Extract the [x, y] coordinate from the center of the cell holding the provided text.  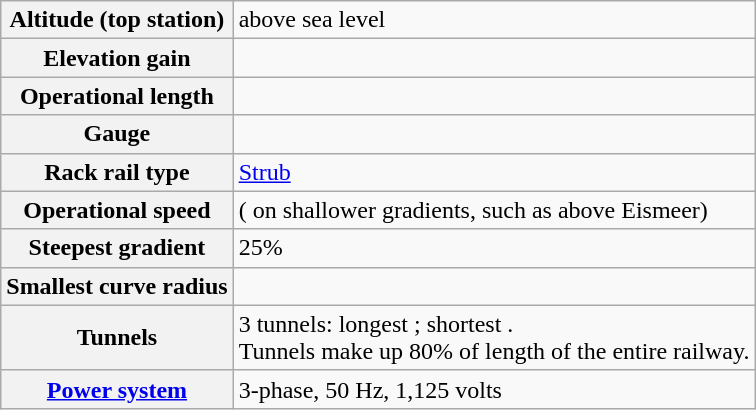
Gauge [117, 134]
( on shallower gradients, such as above Eismeer) [494, 210]
Elevation gain [117, 58]
Tunnels [117, 338]
Smallest curve radius [117, 286]
3-phase, 50 Hz, 1,125 volts [494, 389]
3 tunnels: longest ; shortest .Tunnels make up 80% of length of the entire railway. [494, 338]
Rack rail type [117, 172]
above sea level [494, 20]
Operational speed [117, 210]
Strub [494, 172]
Operational length [117, 96]
25% [494, 248]
Steepest gradient [117, 248]
Power system [117, 389]
Altitude (top station) [117, 20]
